Identify which cell holds the provided text, then report its [X, Y] central coordinate. 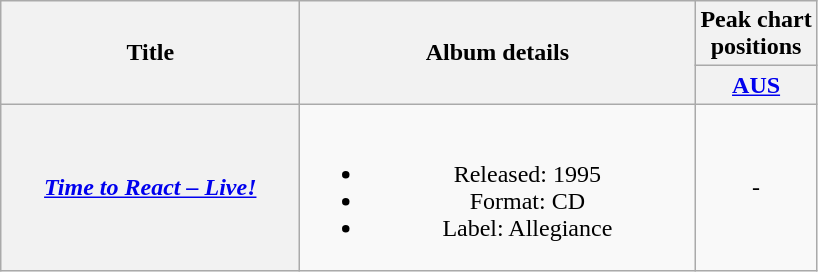
Album details [498, 52]
Peak chartpositions [756, 34]
AUS [756, 85]
- [756, 188]
Time to React – Live! [150, 188]
Title [150, 52]
Released: 1995Format: CDLabel: Allegiance [498, 188]
